Determine the (X, Y) coordinate at the center of the cell enclosing the given text.  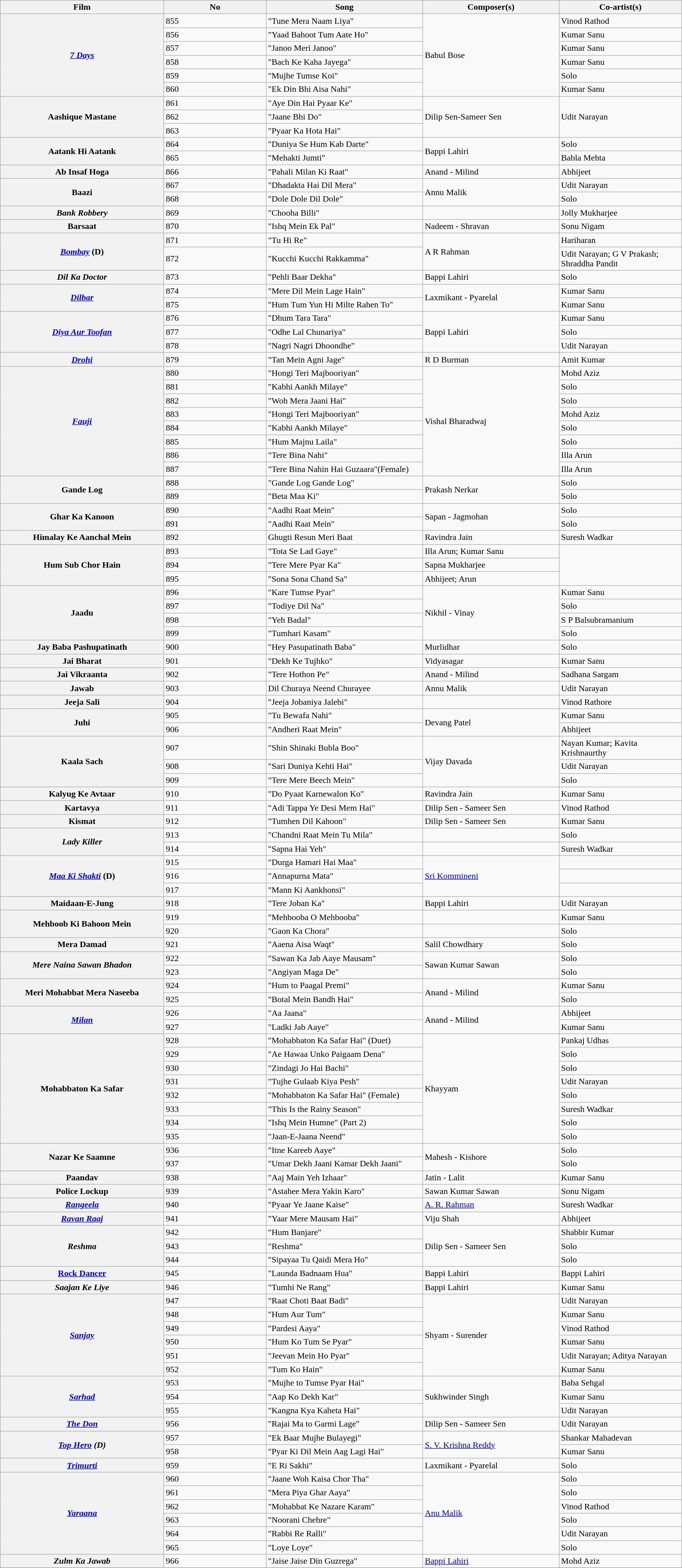
920 (215, 931)
906 (215, 729)
"Pyaar Ye Jaane Kaise" (345, 1205)
"Mujhe Tumse Koi" (345, 76)
865 (215, 158)
864 (215, 144)
902 (215, 675)
860 (215, 89)
Vijay Davada (491, 762)
919 (215, 917)
"Tere Mere Beech Mein" (345, 780)
927 (215, 1027)
Sapna Mukharjee (491, 565)
"Tere Mere Pyar Ka" (345, 565)
"Sipayaa Tu Qaidi Mera Ho" (345, 1260)
Ghugti Resun Meri Baat (345, 537)
"Sari Duniya Kehti Hai" (345, 766)
"Rabbi Re Ralli" (345, 1534)
952 (215, 1369)
"Gande Log Gande Log" (345, 483)
861 (215, 103)
903 (215, 688)
943 (215, 1246)
"Aa Jaana" (345, 1013)
918 (215, 904)
896 (215, 592)
"Tu Bewafa Nahi" (345, 716)
925 (215, 999)
904 (215, 702)
Abhijeet; Arun (491, 578)
"Yeh Badal" (345, 619)
874 (215, 291)
921 (215, 945)
875 (215, 305)
947 (215, 1301)
Nikhil - Vinay (491, 613)
"Pyar Ki Dil Mein Aag Lagi Hai" (345, 1451)
Sri Kommineni (491, 876)
Viju Shah (491, 1218)
Mehboob Ki Bahoon Mein (82, 924)
888 (215, 483)
855 (215, 21)
"Ladki Jab Aaye" (345, 1027)
"Hum Banjare" (345, 1232)
"Todiye Dil Na" (345, 606)
Vinod Rathore (620, 702)
"Hum Aur Tum" (345, 1315)
"Pardesi Aaya" (345, 1328)
"Mujhe to Tumse Pyar Hai" (345, 1383)
"Bach Ke Kaha Jayega" (345, 62)
Reshma (82, 1246)
"Jeevan Mein Ho Pyar" (345, 1356)
941 (215, 1218)
917 (215, 890)
954 (215, 1397)
862 (215, 117)
Rangeela (82, 1205)
"Beta Maa Ki" (345, 496)
"Itne Kareeb Aaye" (345, 1150)
910 (215, 794)
886 (215, 455)
"Mohabbaton Ka Safar Hai" (Duet) (345, 1040)
"Ishq Mein Ek Pal" (345, 226)
Dilip Sen-Sameer Sen (491, 117)
Trimurti (82, 1465)
Barsaat (82, 226)
Ravan Raaj (82, 1218)
Baba Sehgal (620, 1383)
"Yaar Mere Mausam Hai" (345, 1218)
"Mehakti Jumti" (345, 158)
929 (215, 1054)
Aatank Hi Aatank (82, 151)
Maa Ki Shakti (D) (82, 876)
Murlidhar (491, 647)
"Tumhari Kasam" (345, 634)
Himalay Ke Aanchal Mein (82, 537)
"Loye Loye" (345, 1547)
Sanjay (82, 1335)
Babla Mehta (620, 158)
"Launda Badnaam Hua" (345, 1273)
932 (215, 1095)
912 (215, 821)
"Chooha Billi" (345, 213)
Dil Churaya Neend Churayee (345, 688)
885 (215, 442)
899 (215, 634)
"Yaad Bahoot Tum Aate Ho" (345, 35)
Mere Naina Sawan Bhadon (82, 965)
Nadeem - Shravan (491, 226)
"Sapna Hai Yeh" (345, 848)
957 (215, 1438)
Kaala Sach (82, 762)
884 (215, 428)
"Mann Ki Aankhonsi" (345, 890)
962 (215, 1506)
"Kangna Kya Kaheta Hai" (345, 1410)
956 (215, 1424)
894 (215, 565)
Jai Vikraanta (82, 675)
857 (215, 48)
"Duniya Se Hum Kab Darte" (345, 144)
"Ae Hawaa Unko Paigaam Dena" (345, 1054)
No (215, 7)
Bombay (D) (82, 252)
Mohabbaton Ka Safar (82, 1088)
Khayyam (491, 1088)
"Ishq Mein Humne" (Part 2) (345, 1123)
"Tota Se Lad Gaye" (345, 551)
A. R. Rahman (491, 1205)
"Aap Ko Dekh Kar" (345, 1397)
895 (215, 578)
928 (215, 1040)
Salil Chowdhary (491, 945)
Composer(s) (491, 7)
872 (215, 258)
"Kare Tumse Pyar" (345, 592)
Film (82, 7)
935 (215, 1136)
Jai Bharat (82, 661)
"Tujhe Gulaab Kiya Pesh" (345, 1082)
"Tere Joban Ka" (345, 904)
Shabbir Kumar (620, 1232)
930 (215, 1068)
"Pehli Baar Dekha" (345, 277)
931 (215, 1082)
945 (215, 1273)
The Don (82, 1424)
"Pyaar Ka Hota Hai" (345, 130)
942 (215, 1232)
"Annapurna Mata" (345, 876)
940 (215, 1205)
959 (215, 1465)
Shankar Mahadevan (620, 1438)
"Astahee Mera Yakin Karo" (345, 1191)
Ab Insaf Hoga (82, 172)
866 (215, 172)
"This Is the Rainy Season" (345, 1109)
Sarhad (82, 1397)
878 (215, 346)
"Dekh Ke Tujhko" (345, 661)
"Raat Choti Baat Badi" (345, 1301)
907 (215, 748)
876 (215, 318)
924 (215, 986)
870 (215, 226)
Vidyasagar (491, 661)
"Tere Bina Nahin Hai Guzaara"(Female) (345, 469)
963 (215, 1520)
Amit Kumar (620, 359)
881 (215, 387)
936 (215, 1150)
Ghar Ka Kanoon (82, 517)
Nayan Kumar; Kavita Krishnaurthy (620, 748)
"Jaane Bhi Do" (345, 117)
"Woh Mera Jaani Hai" (345, 401)
Nazar Ke Saamne (82, 1157)
868 (215, 199)
Devang Patel (491, 722)
"Tune Mera Naam Liya" (345, 21)
Anu Malik (491, 1513)
951 (215, 1356)
"Shin Shinaki Bubla Boo" (345, 748)
Zulm Ka Jawab (82, 1561)
Hum Sub Chor Hain (82, 565)
Aashique Mastane (82, 117)
Juhi (82, 722)
"Mohabbaton Ka Safar Hai" (Female) (345, 1095)
Jeeja Sali (82, 702)
A R Rahman (491, 252)
858 (215, 62)
Fauji (82, 421)
"Tu Hi Re" (345, 240)
"Tum Ko Hain" (345, 1369)
Baazi (82, 192)
908 (215, 766)
863 (215, 130)
Prakash Nerkar (491, 490)
Maidaan-E-Jung (82, 904)
Sapan - Jagmohan (491, 517)
"Hum Ko Tum Se Pyar" (345, 1342)
"Nagri Nagri Dhoondhe" (345, 346)
953 (215, 1383)
946 (215, 1287)
Jay Baba Pashupatinath (82, 647)
856 (215, 35)
869 (215, 213)
S P Balsubramanium (620, 619)
Rock Dancer (82, 1273)
"Tere Hothon Pe" (345, 675)
"Hum to Paagal Premi" (345, 986)
"Mehbooba O Mehbooba" (345, 917)
900 (215, 647)
"Pahali Milan Ki Raat" (345, 172)
Dil Ka Doctor (82, 277)
"Reshma" (345, 1246)
944 (215, 1260)
"Andheri Raat Mein" (345, 729)
934 (215, 1123)
871 (215, 240)
Kartavya (82, 807)
"Odhe Lal Chunariya" (345, 332)
898 (215, 619)
"Janoo Meri Janoo" (345, 48)
Illa Arun; Kumar Sanu (491, 551)
Song (345, 7)
883 (215, 414)
867 (215, 185)
960 (215, 1479)
877 (215, 332)
939 (215, 1191)
Kismat (82, 821)
"Gaon Ka Chora" (345, 931)
Pankaj Udhas (620, 1040)
Lady Killer (82, 842)
"Umar Dekh Jaani Kamar Dekh Jaani" (345, 1164)
964 (215, 1534)
"Zindagi Jo Hai Bachi" (345, 1068)
949 (215, 1328)
882 (215, 401)
948 (215, 1315)
923 (215, 972)
887 (215, 469)
R D Burman (491, 359)
"Hum Tum Yun Hi Milte Rahen To" (345, 305)
Police Lockup (82, 1191)
961 (215, 1492)
Yaraana (82, 1513)
909 (215, 780)
"Mera Piya Ghar Aaya" (345, 1492)
966 (215, 1561)
7 Days (82, 55)
950 (215, 1342)
880 (215, 373)
"Sawan Ka Jab Aaye Mausam" (345, 958)
916 (215, 876)
Mera Damad (82, 945)
Jawab (82, 688)
"Botal Mein Bandh Hai" (345, 999)
879 (215, 359)
"Rajai Ma to Garmi Lage" (345, 1424)
Diya Aur Toofan (82, 332)
Udit Narayan; Aditya Narayan (620, 1356)
Babul Bose (491, 55)
"Noorani Chehre" (345, 1520)
Hariharan (620, 240)
"Tan Mein Agni Jage" (345, 359)
"Jaane Woh Kaisa Chor Tha" (345, 1479)
Kalyug Ke Avtaar (82, 794)
Dilbar (82, 298)
Gande Log (82, 490)
937 (215, 1164)
"Jaise Jaise Din Guzrega" (345, 1561)
"Tere Bina Nahi" (345, 455)
"Aye Din Hai Pyaar Ke" (345, 103)
890 (215, 510)
"Tumhen Dil Kahoon" (345, 821)
"Jeeja Jobaniya Jalebi" (345, 702)
"Do Pyaat Karnewalon Ko" (345, 794)
914 (215, 848)
926 (215, 1013)
"Hum Majnu Laila" (345, 442)
"Aaj Main Yeh Izhaar" (345, 1177)
Saajan Ke Liye (82, 1287)
"Dhum Tara Tara" (345, 318)
Mahesh - Kishore (491, 1157)
Milan (82, 1020)
"Kucchi Kucchi Rakkamma" (345, 258)
955 (215, 1410)
"Aaena Aisa Waqt" (345, 945)
"Durga Hamari Hai Maa" (345, 862)
Shyam - Surender (491, 1335)
897 (215, 606)
"Sona Sona Chand Sa" (345, 578)
Sadhana Sargam (620, 675)
901 (215, 661)
"Tumhi Ne Rang" (345, 1287)
958 (215, 1451)
859 (215, 76)
938 (215, 1177)
S. V. Krishna Reddy (491, 1445)
"Adi Tappa Ye Desi Mem Hai" (345, 807)
Bank Robbery (82, 213)
"Dhadakta Hai Dil Mera" (345, 185)
891 (215, 524)
889 (215, 496)
913 (215, 835)
Udit Narayan; G V Prakash; Shraddha Pandit (620, 258)
"Mere Dil Mein Lage Hain" (345, 291)
Paandav (82, 1177)
"Dole Dole Dil Dole" (345, 199)
Sukhwinder Singh (491, 1397)
Top Hero (D) (82, 1445)
Vishal Bharadwaj (491, 421)
"Jaan-E-Jaana Neend" (345, 1136)
Meri Mohabbat Mera Naseeba (82, 992)
893 (215, 551)
922 (215, 958)
Jaadu (82, 613)
873 (215, 277)
905 (215, 716)
"E Ri Sakhi" (345, 1465)
Drohi (82, 359)
892 (215, 537)
933 (215, 1109)
Co-artist(s) (620, 7)
"Ek Baar Mujhe Bulayegi" (345, 1438)
"Chandni Raat Mein Tu Mila" (345, 835)
"Mohabbat Ke Nazare Karam" (345, 1506)
911 (215, 807)
Jatin - Lalit (491, 1177)
"Angiyan Maga De" (345, 972)
965 (215, 1547)
"Hey Pasupatinath Baba" (345, 647)
Jolly Mukharjee (620, 213)
"Ek Din Bhi Aisa Nahi" (345, 89)
915 (215, 862)
